Find where the given text appears and provide that cell's center as (x, y) coordinate. 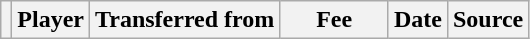
Player (51, 20)
Date (418, 20)
Fee (334, 20)
Transferred from (185, 20)
Source (488, 20)
